Return the (X, Y) coordinate for the center point of the cell that contains the specified text.  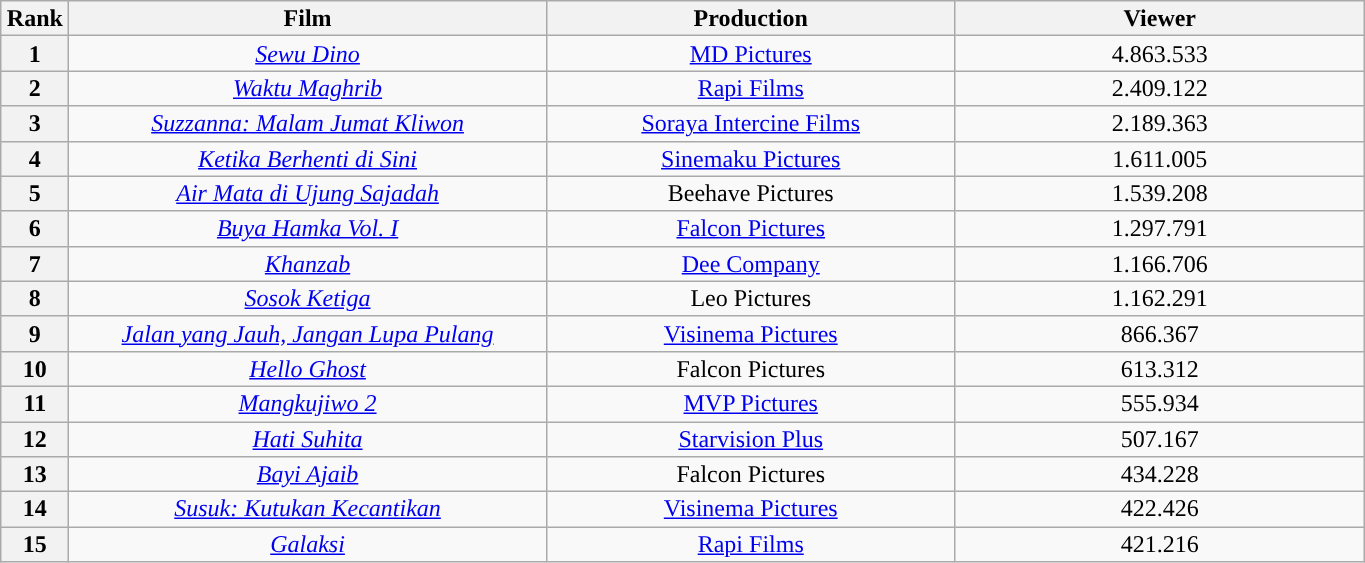
MVP Pictures (750, 404)
434.228 (1160, 474)
Mangkujiwo 2 (308, 404)
MD Pictures (750, 54)
Sosok Ketiga (308, 298)
Sewu Dino (308, 54)
1 (35, 54)
4 (35, 158)
Viewer (1160, 18)
11 (35, 404)
1.297.791 (1160, 228)
1.166.706 (1160, 264)
421.216 (1160, 544)
866.367 (1160, 334)
13 (35, 474)
507.167 (1160, 440)
Suzzanna: Malam Jumat Kliwon (308, 124)
Galaksi (308, 544)
Air Mata di Ujung Sajadah (308, 194)
Jalan yang Jauh, Jangan Lupa Pulang (308, 334)
8 (35, 298)
12 (35, 440)
10 (35, 368)
Starvision Plus (750, 440)
Sinemaku Pictures (750, 158)
2.409.122 (1160, 88)
7 (35, 264)
Leo Pictures (750, 298)
Rank (35, 18)
Khanzab (308, 264)
Susuk: Kutukan Kecantikan (308, 510)
Hello Ghost (308, 368)
1.539.208 (1160, 194)
Dee Company (750, 264)
9 (35, 334)
Bayi Ajaib (308, 474)
1.611.005 (1160, 158)
613.312 (1160, 368)
Ketika Berhenti di Sini (308, 158)
Film (308, 18)
2.189.363 (1160, 124)
4.863.533 (1160, 54)
3 (35, 124)
1.162.291 (1160, 298)
15 (35, 544)
2 (35, 88)
422.426 (1160, 510)
Buya Hamka Vol. I (308, 228)
Production (750, 18)
Waktu Maghrib (308, 88)
Hati Suhita (308, 440)
Beehave Pictures (750, 194)
14 (35, 510)
5 (35, 194)
555.934 (1160, 404)
Soraya Intercine Films (750, 124)
6 (35, 228)
